Identify which cell holds the provided text, then report its [X, Y] central coordinate. 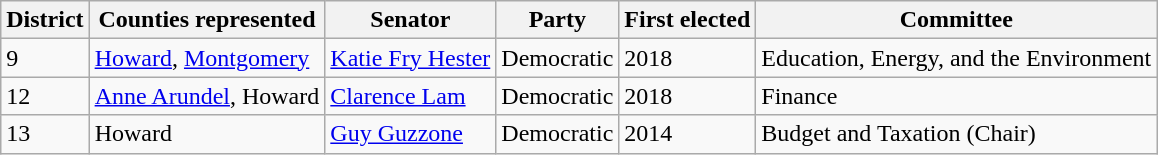
Senator [410, 20]
District [45, 20]
First elected [688, 20]
Howard, Montgomery [207, 58]
Education, Energy, and the Environment [956, 58]
Finance [956, 96]
Party [558, 20]
2014 [688, 134]
Budget and Taxation (Chair) [956, 134]
Committee [956, 20]
13 [45, 134]
Howard [207, 134]
Katie Fry Hester [410, 58]
12 [45, 96]
Clarence Lam [410, 96]
Anne Arundel, Howard [207, 96]
Guy Guzzone [410, 134]
9 [45, 58]
Counties represented [207, 20]
